Detect which cell encompasses the target text, then output its (X, Y) center coordinate. 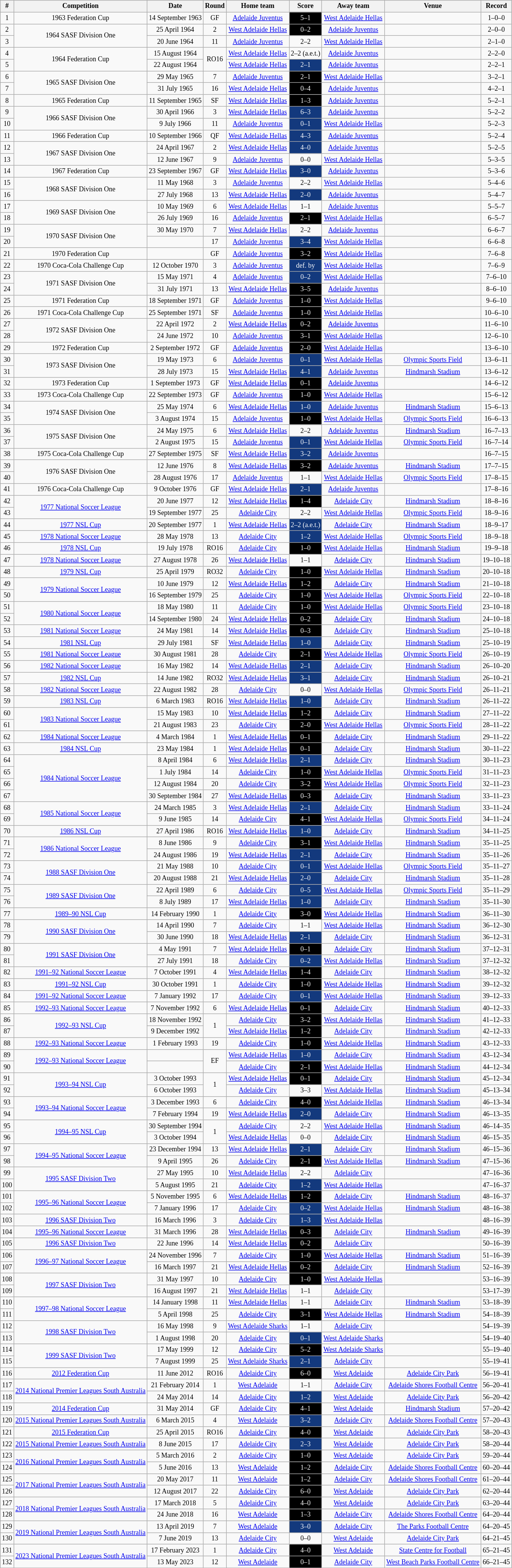
35–11–30 (497, 902)
66 (7, 784)
39–12–33 (497, 996)
71 (7, 843)
2016 National Premier Leagues South Australia (80, 1462)
23 September 1967 (175, 171)
9–6–10 (497, 301)
1964 Federation Cup (80, 59)
1 July 1984 (175, 772)
24 June 2018 (175, 1515)
34–11–25 (497, 831)
1980 National Soccer League (80, 613)
25 April 2015 (175, 1432)
98 (7, 1162)
27 August 1978 (175, 560)
1972 Federation Cup (80, 348)
72 (7, 855)
53–17–39 (497, 1291)
1993–94 National Soccer League (80, 1108)
5–3–6 (497, 171)
4 March 1984 (175, 737)
47–16–36 (497, 1173)
122 (7, 1444)
47–16–37 (497, 1185)
49 (7, 584)
56–19–41 (497, 1373)
17 March 2018 (175, 1503)
16 March 1996 (175, 1220)
9 October 1976 (175, 489)
29–11–22 (497, 737)
20 June 1964 (175, 42)
35–11–28 (497, 878)
24 June 1972 (175, 337)
1989–90 NSL Cup (80, 914)
0–4 (305, 88)
116 (7, 1373)
5 April 1998 (175, 1314)
19 May 1973 (175, 360)
3 December 1993 (175, 1103)
46–13–35 (497, 1114)
22 April 1972 (175, 324)
17 February 2023 (175, 1550)
30 May 1970 (175, 230)
1967 SASF Division One (80, 154)
30–11–23 (497, 761)
1979 National Soccer League (80, 589)
25–10–19 (497, 643)
1992–93 NSL Cup (80, 1026)
1964 SASF Division One (80, 36)
7 November 1992 (175, 1008)
87 (7, 1031)
13–6–12 (497, 371)
130 (7, 1538)
1976 Coca-Cola Challenge Cup (80, 489)
16–7–14 (497, 442)
102 (7, 1208)
31 May 1997 (175, 1279)
1988 SASF Division One (80, 872)
8 June 1986 (175, 843)
24 May 2014 (175, 1397)
1983 National Soccer League (80, 719)
2–1–0 (497, 42)
33–11–24 (497, 808)
1971 Coca-Cola Challenge Cup (80, 312)
27 May 1995 (175, 1173)
19–9–18 (497, 548)
118 (7, 1397)
3–4 (305, 242)
22–10–18 (497, 595)
19 September 1977 (175, 513)
55 (7, 654)
25 April 1979 (175, 572)
17 May 1999 (175, 1350)
1970 Federation Cup (80, 253)
35–11–27 (497, 867)
18–9–17 (497, 525)
26 July 1969 (175, 219)
1972 SASF Division One (80, 330)
56–20–41 (497, 1385)
18 September 1971 (175, 301)
5–1 (305, 18)
50 (7, 595)
49–16–39 (497, 1232)
50–16–39 (497, 1244)
2018 National Premier Leagues South Australia (80, 1509)
7 August 1999 (175, 1362)
52 (7, 619)
22 August 1964 (175, 65)
1968 SASF Division One (80, 189)
88 (7, 1044)
3 August 1974 (175, 419)
60–20–44 (497, 1468)
91 (7, 1078)
1–0–0 (497, 18)
85 (7, 1008)
74 (7, 878)
35–11–25 (497, 843)
61 (7, 725)
17–8–15 (497, 478)
82 (7, 972)
24–10–18 (497, 619)
2015 Federation Cup (80, 1432)
27 April 1986 (175, 831)
30 June 1990 (175, 937)
Score (305, 6)
73 (7, 867)
48–16–38 (497, 1208)
1969 SASF Division One (80, 212)
77 (7, 914)
20–10–18 (497, 572)
15–6–12 (497, 395)
0–5 (305, 890)
12 June 1967 (175, 160)
23–10–18 (497, 607)
95 (7, 1126)
Date (175, 6)
2014 National Premier Leagues South Australia (80, 1391)
54–18–39 (497, 1314)
43 (7, 513)
126 (7, 1491)
45 (7, 536)
54–19–39 (497, 1326)
30 October 1991 (175, 985)
14 June 1982 (175, 678)
34–11–24 (497, 820)
125 (7, 1479)
West Beach Parks Football Centre (433, 1562)
47–15–36 (497, 1162)
23 May 1984 (175, 749)
52–16–39 (497, 1267)
20 September 1977 (175, 525)
104 (7, 1232)
37–12–32 (497, 961)
64 (7, 761)
12 June 1976 (175, 466)
65–21–45 (497, 1550)
64–21–45 (497, 1538)
1976 SASF Division One (80, 471)
7–6–9 (497, 265)
39–12–32 (497, 985)
2014 Federation Cup (80, 1409)
1975 Coca-Cola Challenge Cup (80, 454)
1991 SASF Division One (80, 955)
1 February 1993 (175, 1044)
7–6–8 (497, 253)
1974 SASF Division One (80, 413)
13 May 2023 (175, 1562)
27 September 1975 (175, 454)
43–12–33 (497, 1044)
29 May 1965 (175, 77)
1993–94 NSL Cup (80, 1084)
22 June 1996 (175, 1244)
13–6–11 (497, 360)
6–3 (305, 112)
41–12–33 (497, 1020)
10 September 1966 (175, 136)
124 (7, 1468)
4 May 1991 (175, 949)
28–11–22 (497, 725)
17–8–16 (497, 489)
1978 NSL Cup (80, 548)
3–5 (305, 289)
132 (7, 1562)
37–12–31 (497, 949)
66–21–45 (497, 1562)
7 January 1996 (175, 1208)
6 March 2015 (175, 1420)
1965 SASF Division One (80, 83)
1977 NSL Cup (80, 525)
46 (7, 548)
46–14–35 (497, 1126)
25–10–18 (497, 631)
16 March 1997 (175, 1267)
31 July 1971 (175, 289)
11–6–10 (497, 324)
16–6–13 (497, 419)
97 (7, 1149)
63 (7, 749)
3 October 1993 (175, 1078)
1973 SASF Division One (80, 366)
53 (7, 631)
20 June 1977 (175, 501)
6–6–7 (497, 230)
5–3–5 (497, 160)
67 (7, 796)
State Centre for Football (433, 1550)
111 (7, 1314)
12 August 1984 (175, 784)
11 May 1968 (175, 183)
58 (7, 690)
1 September 1973 (175, 383)
46–15–35 (497, 1137)
69 (7, 820)
5–2–4 (497, 136)
31 March 1996 (175, 1232)
81 (7, 961)
36 (7, 430)
62–20–44 (497, 1491)
24 April 1967 (175, 147)
24 March 1985 (175, 808)
31 (7, 371)
131 (7, 1550)
18 May 1980 (175, 607)
47 (7, 560)
12 October 1970 (175, 265)
112 (7, 1326)
26–10–21 (497, 678)
31 May 2014 (175, 1409)
9 December 1992 (175, 1031)
113 (7, 1338)
84 (7, 996)
6 March 1983 (175, 702)
101 (7, 1196)
55–19–41 (497, 1362)
# (7, 6)
32–11–23 (497, 784)
35–11–29 (497, 890)
25 April 1964 (175, 29)
1965 Federation Cup (80, 101)
5–4–7 (497, 195)
16–7–15 (497, 454)
57–20–43 (497, 1420)
30 (7, 360)
28 May 1978 (175, 536)
21 May 1988 (175, 867)
1971 Federation Cup (80, 301)
45–12–34 (497, 1078)
40 (7, 478)
2019 National Premier Leagues South Australia (80, 1532)
5 August 1995 (175, 1185)
42 (7, 501)
7 January 1992 (175, 996)
6–5–7 (497, 219)
20 August 1988 (175, 878)
14 February 1990 (175, 914)
1966 SASF Division One (80, 118)
2 September 1972 (175, 348)
14 April 1990 (175, 926)
6–6–8 (497, 242)
1982 NSL Cup (80, 678)
38–12–32 (497, 972)
Away team (353, 6)
89 (7, 1055)
27 July 1968 (175, 195)
5–2–5 (497, 147)
36–12–31 (497, 937)
108 (7, 1279)
10 May 1969 (175, 206)
129 (7, 1527)
11 September 1965 (175, 101)
12 August 2017 (175, 1491)
18–8–16 (497, 501)
23 December 1994 (175, 1149)
65 (7, 772)
21 August 1983 (175, 725)
1983 NSL Cup (80, 702)
19–10–18 (497, 560)
103 (7, 1220)
1986 National Soccer League (80, 849)
28 August 1976 (175, 478)
127 (7, 1503)
26–10–20 (497, 666)
2 August 1975 (175, 442)
38 (7, 454)
56 (7, 666)
109 (7, 1291)
64–20–45 (497, 1527)
60 (7, 713)
106 (7, 1255)
7 October 1991 (175, 972)
2017 National Premier Leagues South Australia (80, 1485)
86 (7, 1020)
33 (7, 395)
1994–95 National Soccer League (80, 1155)
48–16–39 (497, 1220)
34 (7, 407)
7–6–10 (497, 278)
93 (7, 1103)
1990 SASF Division One (80, 931)
def. by (305, 265)
9 June 1985 (175, 820)
13–6–10 (497, 348)
5 March 2016 (175, 1456)
41 (7, 489)
40–12–33 (497, 1008)
14 January 1998 (175, 1303)
2–2–0 (497, 53)
35 (7, 419)
57–20–42 (497, 1409)
4–2–1 (497, 88)
25 May 1974 (175, 407)
36–11–30 (497, 914)
53–16–39 (497, 1279)
59–20–44 (497, 1456)
1995 SASF Division Two (80, 1179)
53–18–39 (497, 1303)
45–13–34 (497, 1090)
29 July 1981 (175, 643)
16 May 1982 (175, 666)
2–2–1 (497, 65)
54 (7, 643)
100 (7, 1185)
44 (7, 525)
1997–98 National Soccer League (80, 1309)
18–9–18 (497, 536)
18–9–16 (497, 513)
5–2–2 (497, 112)
15 May 1983 (175, 713)
12–6–10 (497, 337)
26–11–22 (497, 702)
42–12–33 (497, 1031)
Record (497, 6)
Venue (433, 6)
5 June 2016 (175, 1468)
51 (7, 607)
28 July 1973 (175, 371)
30 September 1984 (175, 796)
1998 SASF Division Two (80, 1332)
9 July 1966 (175, 124)
5–2–3 (497, 124)
92 (7, 1090)
24 May 1981 (175, 631)
21 February 2014 (175, 1385)
5–5–7 (497, 206)
63–20–44 (497, 1503)
55–19–40 (497, 1350)
8–6–10 (497, 289)
1996–97 National Soccer League (80, 1261)
43–12–34 (497, 1055)
115 (7, 1362)
1973 Coca-Cola Challenge Cup (80, 395)
29 (7, 348)
30 April 1966 (175, 112)
22 April 1989 (175, 890)
1970 Coca-Cola Challenge Cup (80, 265)
30 August 1981 (175, 654)
Competition (80, 6)
11 June 2012 (175, 1373)
13 April 2019 (175, 1527)
1967 Federation Cup (80, 171)
31–11–23 (497, 772)
3–3 (305, 1090)
2012 Federation Cup (80, 1373)
5–2–1 (497, 101)
16 August 1997 (175, 1291)
80 (7, 949)
1963 Federation Cup (80, 18)
48–16–37 (497, 1196)
58–20–44 (497, 1444)
2023 National Premier Leagues South Australia (80, 1556)
1999 SASF Division Two (80, 1356)
14–6–12 (497, 383)
18 November 1992 (175, 1020)
QF (215, 136)
105 (7, 1244)
27 July 1991 (175, 961)
30 September 1994 (175, 1126)
3–2–1 (497, 77)
32 (7, 383)
37 (7, 442)
1984 NSL Cup (80, 749)
Home team (258, 6)
1975 SASF Division One (80, 436)
76 (7, 902)
15–6–13 (497, 407)
24 May 1975 (175, 430)
5–2 (305, 1350)
1 August 1998 (175, 1338)
57 (7, 678)
The Parks Football Centre (433, 1527)
1985 National Soccer League (80, 813)
68 (7, 808)
1994–95 NSL Cup (80, 1132)
54–19–40 (497, 1338)
21–10–18 (497, 584)
83 (7, 985)
25 September 1971 (175, 312)
14 September 1963 (175, 18)
8 April 1984 (175, 761)
1979 NSL Cup (80, 572)
1997 SASF Division Two (80, 1285)
56–20–42 (497, 1397)
94 (7, 1114)
1970 SASF Division One (80, 236)
6 October 1993 (175, 1090)
70 (7, 831)
10 June 1979 (175, 584)
1971 SASF Division One (80, 283)
EF (215, 1061)
1966 Federation Cup (80, 136)
44–12–34 (497, 1067)
33–11–23 (497, 796)
15 August 1964 (175, 53)
48 (7, 572)
19 July 1978 (175, 548)
30–11–22 (497, 749)
1981 NSL Cup (80, 643)
10–6–10 (497, 312)
117 (7, 1385)
8 July 1989 (175, 902)
31 July 1965 (175, 88)
75 (7, 890)
26–11–21 (497, 690)
78 (7, 926)
9 April 1995 (175, 1162)
7 February 1994 (175, 1114)
107 (7, 1267)
58–20–43 (497, 1432)
46–13–34 (497, 1103)
22 August 1982 (175, 690)
46–15–36 (497, 1149)
51–16–39 (497, 1255)
16–7–13 (497, 430)
61–20–44 (497, 1479)
16 September 1979 (175, 595)
3 October 1994 (175, 1137)
15 May 1971 (175, 278)
20 May 2017 (175, 1479)
14 September 1980 (175, 619)
26–10–19 (497, 654)
121 (7, 1432)
16 May 1998 (175, 1326)
96 (7, 1137)
123 (7, 1456)
119 (7, 1409)
17–7–15 (497, 466)
1989 SASF Division One (80, 896)
128 (7, 1515)
120 (7, 1420)
5–4–6 (497, 183)
24 August 1986 (175, 855)
7 June 2019 (175, 1538)
36–12–30 (497, 926)
22 September 1973 (175, 395)
Round (215, 6)
110 (7, 1303)
79 (7, 937)
1973 Federation Cup (80, 383)
1986 NSL Cup (80, 831)
114 (7, 1350)
59 (7, 702)
90 (7, 1067)
2–0–0 (497, 29)
1977 National Soccer League (80, 507)
8 June 2015 (175, 1444)
27–11–22 (497, 713)
35–11–26 (497, 855)
4–3 (305, 136)
1991–92 NSL Cup (80, 985)
39 (7, 466)
64–20–44 (497, 1515)
99 (7, 1173)
2–3 (305, 1444)
24 November 1996 (175, 1255)
5 November 1995 (175, 1196)
62 (7, 737)
